Return the (X, Y) coordinate for the center point of the cell that contains the specified text.  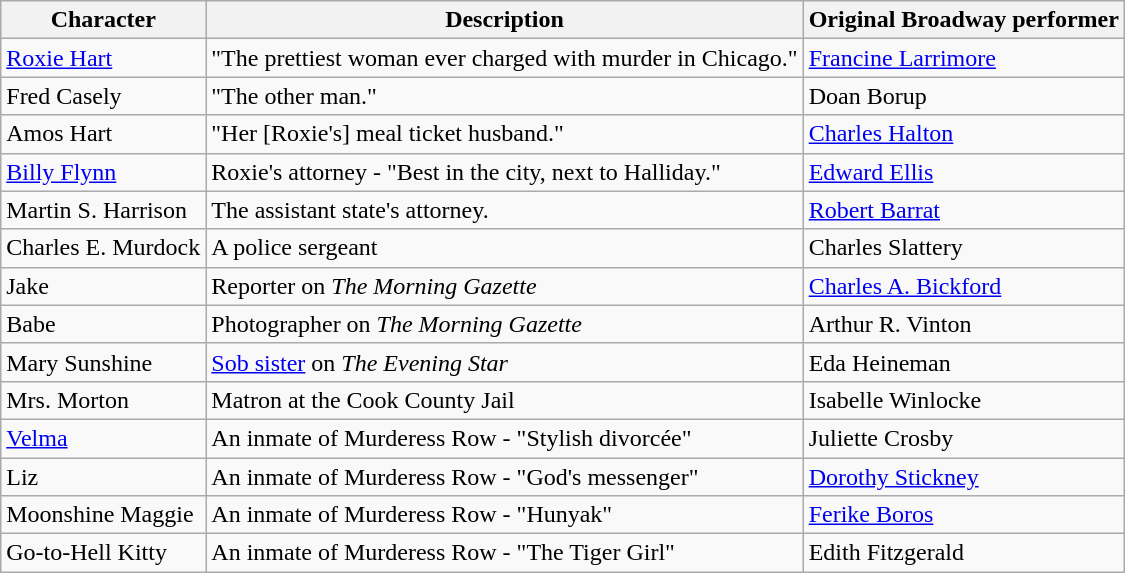
Jake (104, 286)
Mary Sunshine (104, 362)
Reporter on The Morning Gazette (504, 286)
"Her [Roxie's] meal ticket husband." (504, 134)
Charles Halton (964, 134)
Roxie's attorney - "Best in the city, next to Halliday." (504, 172)
Go-to-Hell Kitty (104, 553)
Ferike Boros (964, 515)
Dorothy Stickney (964, 477)
Martin S. Harrison (104, 210)
Roxie Hart (104, 58)
The assistant state's attorney. (504, 210)
Arthur R. Vinton (964, 324)
An inmate of Murderess Row - "God's messenger" (504, 477)
Doan Borup (964, 96)
An inmate of Murderess Row - "The Tiger Girl" (504, 553)
An inmate of Murderess Row - "Stylish divorcée" (504, 438)
Edith Fitzgerald (964, 553)
Amos Hart (104, 134)
Sob sister on The Evening Star (504, 362)
Billy Flynn (104, 172)
Robert Barrat (964, 210)
An inmate of Murderess Row - "Hunyak" (504, 515)
Eda Heineman (964, 362)
Moonshine Maggie (104, 515)
Character (104, 20)
Description (504, 20)
Francine Larrimore (964, 58)
"The prettiest woman ever charged with murder in Chicago." (504, 58)
Photographer on The Morning Gazette (504, 324)
Babe (104, 324)
Edward Ellis (964, 172)
Isabelle Winlocke (964, 400)
Charles A. Bickford (964, 286)
A police sergeant (504, 248)
Charles Slattery (964, 248)
Charles E. Murdock (104, 248)
Fred Casely (104, 96)
Velma (104, 438)
Mrs. Morton (104, 400)
"The other man." (504, 96)
Original Broadway performer (964, 20)
Liz (104, 477)
Matron at the Cook County Jail (504, 400)
Juliette Crosby (964, 438)
